Determine the (x, y) coordinate at the center of the cell enclosing the given text.  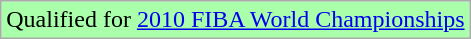
Qualified for 2010 FIBA World Championships (236, 20)
